Pinpoint the cell where the given text exists, returning its [X, Y] midpoint coordinate. 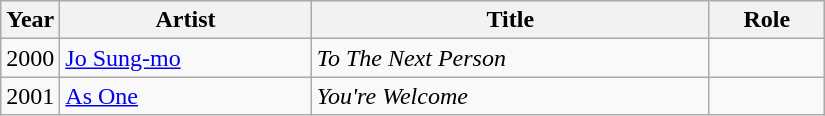
Role [766, 20]
Year [30, 20]
Artist [186, 20]
2000 [30, 58]
2001 [30, 96]
You're Welcome [510, 96]
As One [186, 96]
To The Next Person [510, 58]
Jo Sung-mo [186, 58]
Title [510, 20]
